Determine the (X, Y) coordinate at the center of the cell enclosing the given text.  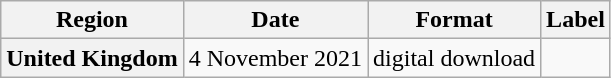
Date (275, 20)
Label (576, 20)
4 November 2021 (275, 58)
Format (454, 20)
digital download (454, 58)
United Kingdom (92, 58)
Region (92, 20)
